Scan for the cell matching the given text and deliver its (X, Y) coordinate at center. 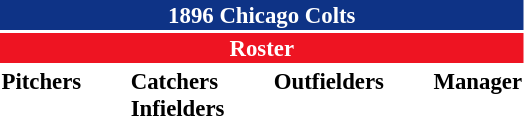
Roster (262, 48)
1896 Chicago Colts (262, 15)
